Extract the (x, y) coordinate from the center of the cell holding the provided text.  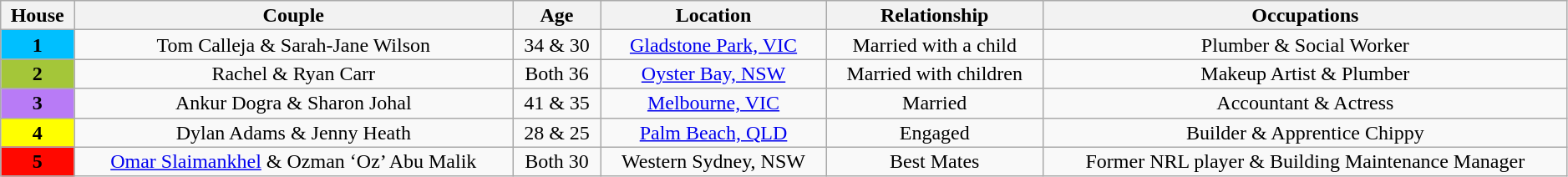
Both 30 (556, 162)
Omar Slaimankhel & Ozman ‘Oz’ Abu Malik (294, 162)
28 & 25 (556, 132)
Both 36 (556, 73)
Age (556, 15)
Engaged (934, 132)
2 (38, 73)
Ankur Dogra & Sharon Johal (294, 104)
Oyster Bay, NSW (713, 73)
5 (38, 162)
Western Sydney, NSW (713, 162)
Best Mates (934, 162)
34 & 30 (556, 45)
Gladstone Park, VIC (713, 45)
Former NRL player & Building Maintenance Manager (1305, 162)
Couple (294, 15)
Rachel & Ryan Carr (294, 73)
Tom Calleja & Sarah-Jane Wilson (294, 45)
Married (934, 104)
4 (38, 132)
Married with children (934, 73)
Dylan Adams & Jenny Heath (294, 132)
Accountant & Actress (1305, 104)
Builder & Apprentice Chippy (1305, 132)
Plumber & Social Worker (1305, 45)
Occupations (1305, 15)
Relationship (934, 15)
Melbourne, VIC (713, 104)
3 (38, 104)
Location (713, 15)
Married with a child (934, 45)
Makeup Artist & Plumber (1305, 73)
House (38, 15)
Palm Beach, QLD (713, 132)
41 & 35 (556, 104)
1 (38, 45)
